Search for the cell housing the specified text and yield its [X, Y] center coordinate. 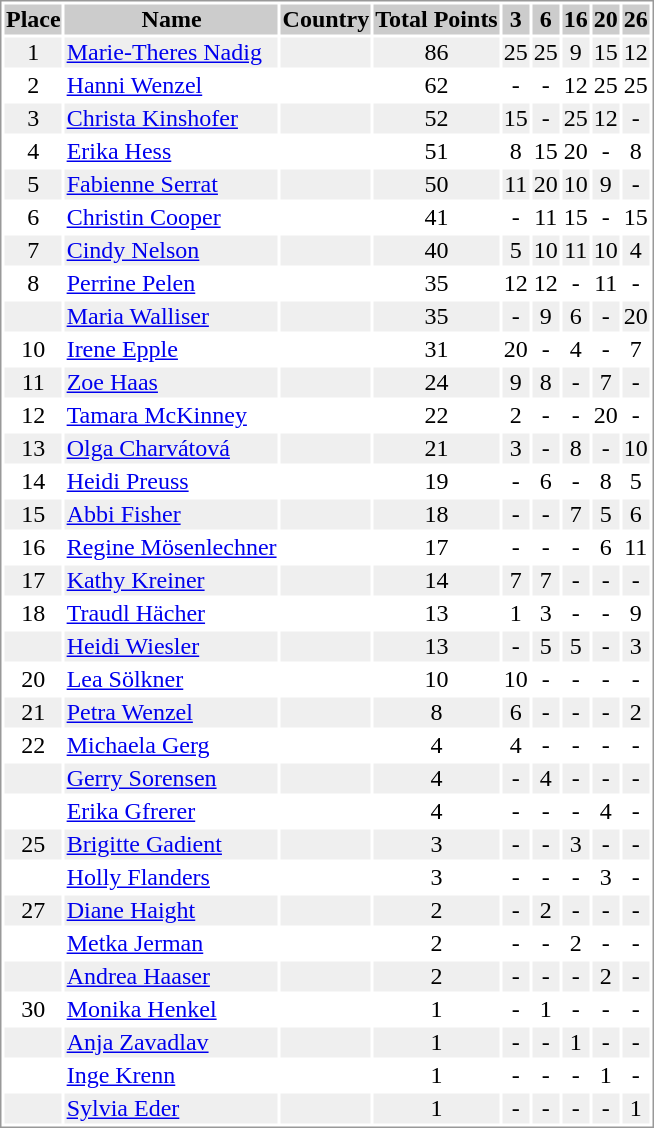
Irene Epple [172, 349]
Perrine Pelen [172, 283]
30 [33, 1009]
19 [436, 481]
Place [33, 19]
Regine Mösenlechner [172, 547]
Cindy Nelson [172, 251]
51 [436, 151]
41 [436, 217]
Heidi Wiesler [172, 647]
Zoe Haas [172, 383]
Andrea Haaser [172, 977]
62 [436, 85]
Marie-Theres Nadig [172, 53]
Holly Flanders [172, 877]
Christin Cooper [172, 217]
Name [172, 19]
Metka Jerman [172, 943]
Lea Sölkner [172, 679]
Monika Henkel [172, 1009]
Traudl Hächer [172, 613]
Fabienne Serrat [172, 185]
Abbi Fisher [172, 515]
27 [33, 911]
Erika Gfrerer [172, 811]
86 [436, 53]
24 [436, 383]
50 [436, 185]
31 [436, 349]
Tamara McKinney [172, 415]
Gerry Sorensen [172, 779]
Petra Wenzel [172, 713]
Heidi Preuss [172, 481]
Kathy Kreiner [172, 581]
Sylvia Eder [172, 1109]
Total Points [436, 19]
Maria Walliser [172, 317]
Erika Hess [172, 151]
Diane Haight [172, 911]
40 [436, 251]
Inge Krenn [172, 1075]
Anja Zavadlav [172, 1043]
26 [636, 19]
Hanni Wenzel [172, 85]
Country [326, 19]
52 [436, 119]
Christa Kinshofer [172, 119]
Olga Charvátová [172, 449]
Michaela Gerg [172, 745]
Brigitte Gadient [172, 845]
